Extract the (X, Y) coordinate from the center of the cell holding the provided text.  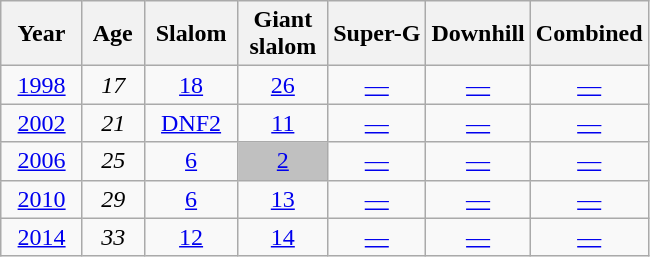
26 (283, 85)
Age (113, 34)
Combined (589, 34)
14 (283, 237)
29 (113, 199)
Super-G (377, 34)
2006 (42, 161)
Giant slalom (283, 34)
2 (283, 161)
33 (113, 237)
Downhill (478, 34)
18 (191, 85)
2002 (42, 123)
2010 (42, 199)
12 (191, 237)
Year (42, 34)
11 (283, 123)
2014 (42, 237)
21 (113, 123)
13 (283, 199)
1998 (42, 85)
DNF2 (191, 123)
17 (113, 85)
25 (113, 161)
Slalom (191, 34)
